Return (x, y) of the center of cell containing provided text 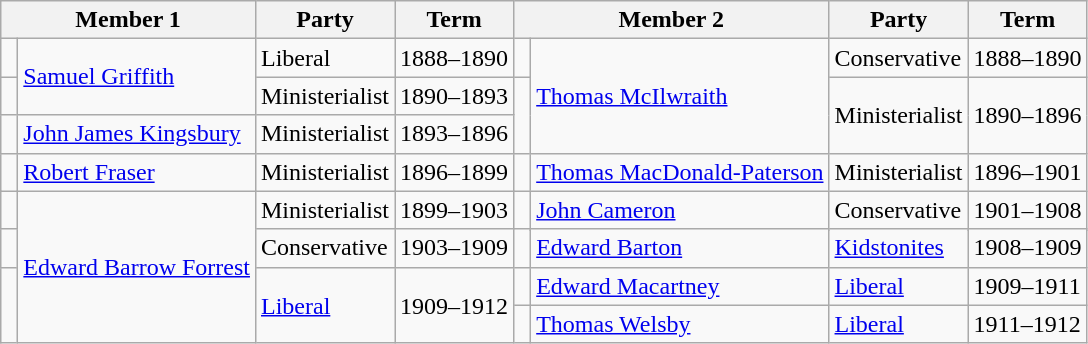
John James Kingsbury (137, 134)
John Cameron (680, 210)
1890–1893 (454, 96)
Member 2 (672, 20)
Thomas MacDonald-Paterson (680, 172)
Edward Macartney (680, 286)
1893–1896 (454, 134)
1909–1912 (454, 305)
1901–1908 (1028, 210)
Edward Barton (680, 248)
1896–1899 (454, 172)
Thomas McIlwraith (680, 96)
1908–1909 (1028, 248)
Edward Barrow Forrest (137, 267)
Thomas Welsby (680, 324)
Robert Fraser (137, 172)
Kidstonites (898, 248)
Member 1 (128, 20)
1896–1901 (1028, 172)
1890–1896 (1028, 115)
1909–1911 (1028, 286)
1911–1912 (1028, 324)
1899–1903 (454, 210)
1903–1909 (454, 248)
Samuel Griffith (137, 77)
